Locate the cell with the specified text and output its [X, Y] center coordinate. 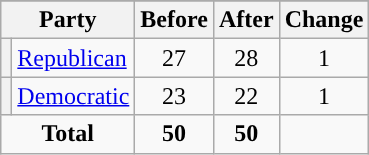
27 [174, 58]
Democratic [74, 96]
Total [68, 134]
Republican [74, 58]
After [246, 20]
28 [246, 58]
22 [246, 96]
23 [174, 96]
Change [324, 20]
Party [68, 20]
Before [174, 20]
